Capture the cell that displays the provided text and extract its [X, Y] central coordinate. 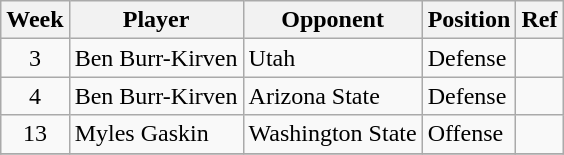
Washington State [332, 134]
Ref [540, 20]
Utah [332, 58]
Player [156, 20]
Position [469, 20]
Arizona State [332, 96]
4 [35, 96]
13 [35, 134]
Offense [469, 134]
Myles Gaskin [156, 134]
Week [35, 20]
3 [35, 58]
Opponent [332, 20]
